From the cell containing the given text, extract its center point as (X, Y) coordinate. 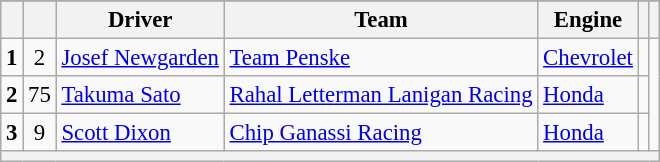
Takuma Sato (140, 95)
Team (381, 20)
Chip Ganassi Racing (381, 133)
3 (12, 133)
1 (12, 58)
Engine (588, 20)
75 (40, 95)
Driver (140, 20)
Team Penske (381, 58)
Scott Dixon (140, 133)
Rahal Letterman Lanigan Racing (381, 95)
Josef Newgarden (140, 58)
9 (40, 133)
Chevrolet (588, 58)
